Locate the cell with the specified text and output its (X, Y) center coordinate. 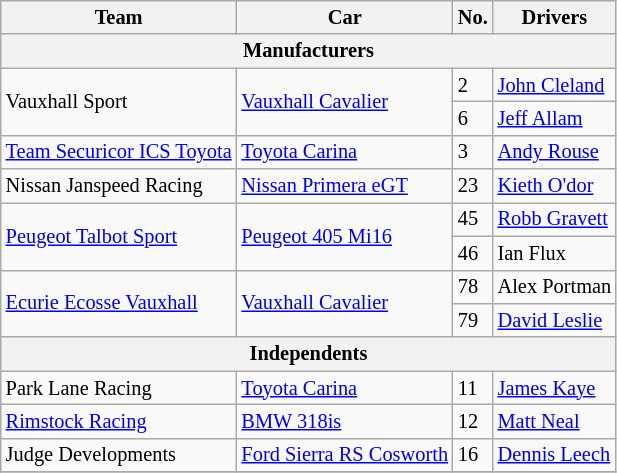
Jeff Allam (554, 118)
Independents (308, 354)
11 (473, 388)
Ian Flux (554, 253)
Alex Portman (554, 287)
James Kaye (554, 388)
Ford Sierra RS Cosworth (345, 455)
Park Lane Racing (119, 388)
Rimstock Racing (119, 421)
79 (473, 320)
Drivers (554, 17)
16 (473, 455)
45 (473, 219)
78 (473, 287)
Team Securicor ICS Toyota (119, 152)
Vauxhall Sport (119, 102)
12 (473, 421)
John Cleland (554, 85)
3 (473, 152)
Andy Rouse (554, 152)
23 (473, 186)
Kieth O'dor (554, 186)
No. (473, 17)
David Leslie (554, 320)
6 (473, 118)
Judge Developments (119, 455)
Nissan Primera eGT (345, 186)
Dennis Leech (554, 455)
Manufacturers (308, 51)
Matt Neal (554, 421)
BMW 318is (345, 421)
2 (473, 85)
Car (345, 17)
Peugeot 405 Mi16 (345, 236)
Robb Gravett (554, 219)
Team (119, 17)
Peugeot Talbot Sport (119, 236)
46 (473, 253)
Nissan Janspeed Racing (119, 186)
Ecurie Ecosse Vauxhall (119, 304)
